Output the (x, y) coordinate of the center of the cell containing the given text.  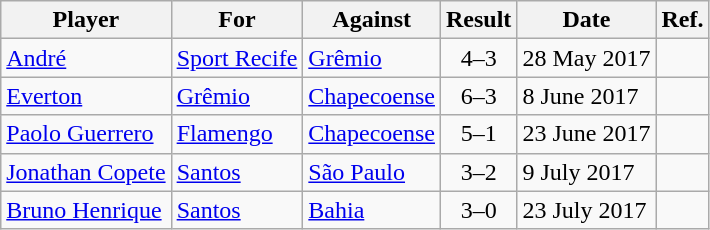
28 May 2017 (586, 58)
9 July 2017 (586, 172)
4–3 (478, 58)
3–2 (478, 172)
Flamengo (237, 134)
André (86, 58)
8 June 2017 (586, 96)
Date (586, 20)
Sport Recife (237, 58)
São Paulo (372, 172)
Everton (86, 96)
Result (478, 20)
For (237, 20)
Bruno Henrique (86, 210)
Ref. (682, 20)
3–0 (478, 210)
Paolo Guerrero (86, 134)
Player (86, 20)
Bahia (372, 210)
5–1 (478, 134)
Against (372, 20)
23 July 2017 (586, 210)
Jonathan Copete (86, 172)
6–3 (478, 96)
23 June 2017 (586, 134)
